Scan for the cell matching the given text and deliver its [X, Y] coordinate at center. 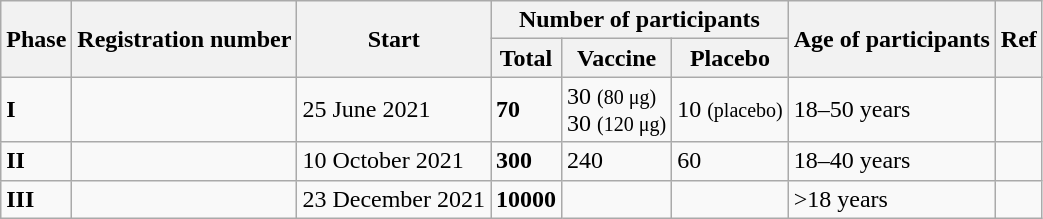
>18 years [892, 199]
25 June 2021 [394, 110]
Ref [1018, 39]
300 [526, 161]
Number of participants [640, 20]
10 October 2021 [394, 161]
I [36, 110]
70 [526, 110]
Total [526, 58]
Start [394, 39]
Vaccine [617, 58]
18–40 years [892, 161]
Age of participants [892, 39]
II [36, 161]
10000 [526, 199]
III [36, 199]
Placebo [730, 58]
10 (placebo) [730, 110]
30 (80 μg)30 (120 μg) [617, 110]
23 December 2021 [394, 199]
Phase [36, 39]
60 [730, 161]
240 [617, 161]
Registration number [184, 39]
18–50 years [892, 110]
